Provide the [x, y] coordinate of the cell's center where the given text is located.  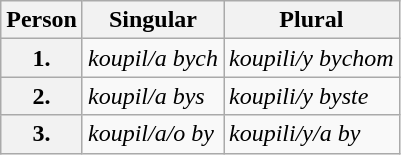
2. [42, 96]
koupil/a/o by [152, 134]
koupil/a bys [152, 96]
Singular [152, 20]
koupil/a bych [152, 58]
koupili/y byste [312, 96]
1. [42, 58]
3. [42, 134]
koupili/y bychom [312, 58]
Plural [312, 20]
koupili/y/a by [312, 134]
Person [42, 20]
